Identify which cell holds the provided text, then report its (x, y) central coordinate. 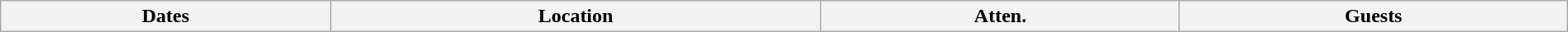
Atten. (1001, 16)
Location (576, 16)
Dates (165, 16)
Guests (1373, 16)
